Return (X, Y) of the center of cell containing provided text 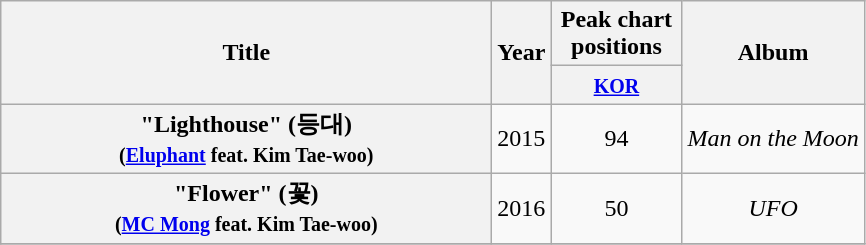
2016 (522, 208)
"Lighthouse" (등대)(Eluphant feat. Kim Tae-woo) (246, 139)
Year (522, 52)
UFO (773, 208)
Peak chart positions (616, 34)
Man on the Moon (773, 139)
KOR (616, 85)
50 (616, 208)
"Flower" (꽃)(MC Mong feat. Kim Tae-woo) (246, 208)
Album (773, 52)
94 (616, 139)
Title (246, 52)
2015 (522, 139)
